Extract the [X, Y] coordinate from the center of the cell holding the provided text.  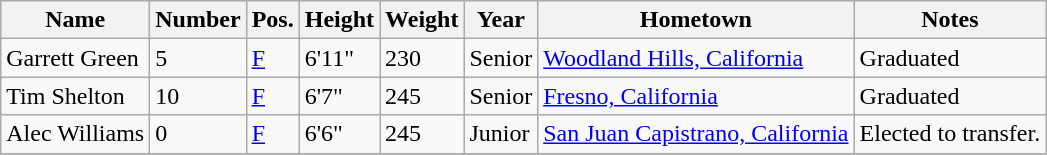
Garrett Green [76, 58]
6'11" [339, 58]
Woodland Hills, California [696, 58]
230 [422, 58]
Year [501, 20]
Height [339, 20]
Hometown [696, 20]
Fresno, California [696, 96]
Alec Williams [76, 134]
Elected to transfer. [950, 134]
Tim Shelton [76, 96]
Weight [422, 20]
6'7" [339, 96]
0 [198, 134]
San Juan Capistrano, California [696, 134]
6'6" [339, 134]
10 [198, 96]
5 [198, 58]
Junior [501, 134]
Number [198, 20]
Name [76, 20]
Pos. [272, 20]
Notes [950, 20]
